Detect which cell encompasses the target text, then output its [x, y] center coordinate. 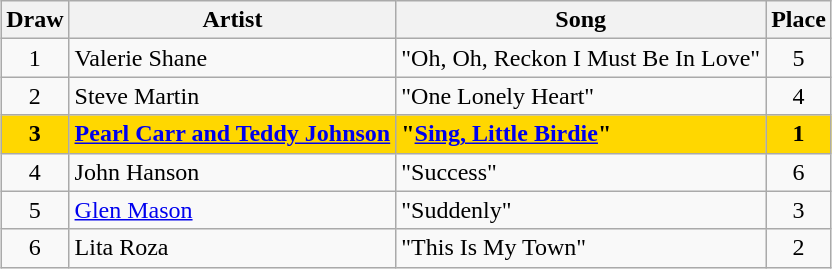
Song [581, 20]
"Suddenly" [581, 210]
Place [799, 20]
John Hanson [232, 172]
"Oh, Oh, Reckon I Must Be In Love" [581, 58]
"This Is My Town" [581, 248]
"One Lonely Heart" [581, 96]
Glen Mason [232, 210]
Valerie Shane [232, 58]
"Success" [581, 172]
"Sing, Little Birdie" [581, 134]
Lita Roza [232, 248]
Steve Martin [232, 96]
Draw [35, 20]
Pearl Carr and Teddy Johnson [232, 134]
Artist [232, 20]
